Return the [x, y] coordinate for the center point of the cell that contains the specified text.  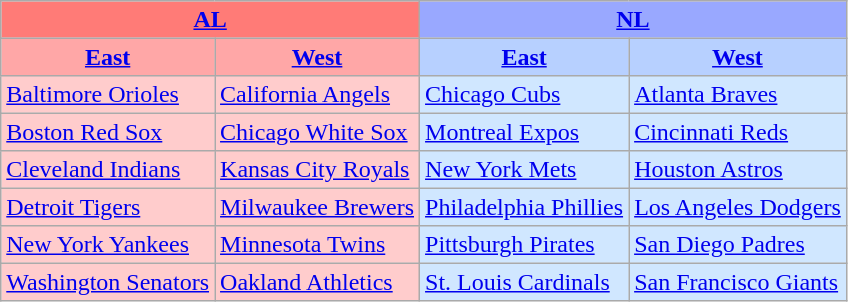
NL [634, 20]
Houston Astros [738, 170]
California Angels [318, 94]
Cincinnati Reds [738, 132]
Chicago White Sox [318, 132]
Baltimore Orioles [108, 94]
Boston Red Sox [108, 132]
New York Mets [524, 170]
Washington Senators [108, 282]
Los Angeles Dodgers [738, 206]
Detroit Tigers [108, 206]
New York Yankees [108, 244]
Cleveland Indians [108, 170]
St. Louis Cardinals [524, 282]
Minnesota Twins [318, 244]
AL [210, 20]
San Diego Padres [738, 244]
San Francisco Giants [738, 282]
Atlanta Braves [738, 94]
Milwaukee Brewers [318, 206]
Montreal Expos [524, 132]
Chicago Cubs [524, 94]
Kansas City Royals [318, 170]
Pittsburgh Pirates [524, 244]
Oakland Athletics [318, 282]
Philadelphia Phillies [524, 206]
